Detect which cell encompasses the target text, then output its (x, y) center coordinate. 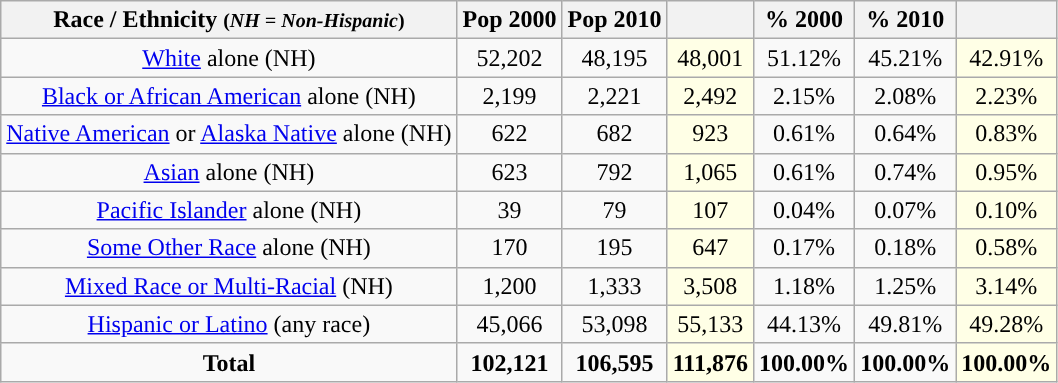
1,333 (614, 286)
111,876 (710, 362)
0.18% (906, 248)
White alone (NH) (229, 58)
45.21% (906, 58)
647 (710, 248)
102,121 (510, 362)
170 (510, 248)
3,508 (710, 286)
0.10% (1006, 210)
% 2010 (906, 20)
Black or African American alone (NH) (229, 96)
42.91% (1006, 58)
49.28% (1006, 324)
Pacific Islander alone (NH) (229, 210)
48,001 (710, 58)
0.64% (906, 134)
923 (710, 134)
1.18% (804, 286)
0.74% (906, 172)
2.15% (804, 96)
48,195 (614, 58)
107 (710, 210)
0.58% (1006, 248)
2,221 (614, 96)
Native American or Alaska Native alone (NH) (229, 134)
0.95% (1006, 172)
195 (614, 248)
0.83% (1006, 134)
39 (510, 210)
Mixed Race or Multi-Racial (NH) (229, 286)
52,202 (510, 58)
55,133 (710, 324)
2,199 (510, 96)
0.17% (804, 248)
622 (510, 134)
45,066 (510, 324)
623 (510, 172)
Some Other Race alone (NH) (229, 248)
Asian alone (NH) (229, 172)
1,065 (710, 172)
Pop 2000 (510, 20)
0.07% (906, 210)
3.14% (1006, 286)
79 (614, 210)
% 2000 (804, 20)
0.04% (804, 210)
Pop 2010 (614, 20)
53,098 (614, 324)
Hispanic or Latino (any race) (229, 324)
Total (229, 362)
682 (614, 134)
49.81% (906, 324)
106,595 (614, 362)
Race / Ethnicity (NH = Non-Hispanic) (229, 20)
2.23% (1006, 96)
1.25% (906, 286)
51.12% (804, 58)
2.08% (906, 96)
1,200 (510, 286)
792 (614, 172)
44.13% (804, 324)
2,492 (710, 96)
